Determine the [x, y] coordinate at the center of the cell enclosing the given text.  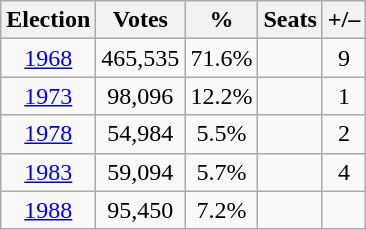
Votes [140, 20]
5.5% [222, 134]
59,094 [140, 172]
5.7% [222, 172]
1988 [48, 210]
1983 [48, 172]
54,984 [140, 134]
% [222, 20]
98,096 [140, 96]
465,535 [140, 58]
Seats [290, 20]
1973 [48, 96]
2 [344, 134]
12.2% [222, 96]
9 [344, 58]
1978 [48, 134]
Election [48, 20]
95,450 [140, 210]
7.2% [222, 210]
71.6% [222, 58]
+/– [344, 20]
1 [344, 96]
4 [344, 172]
1968 [48, 58]
